Return the [x, y] coordinate for the center point of the cell that contains the specified text.  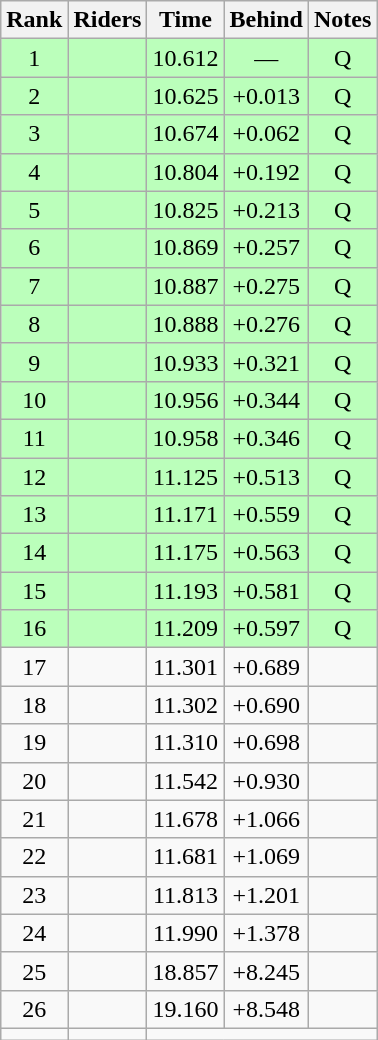
+0.698 [266, 743]
+0.344 [266, 400]
10.804 [186, 172]
+0.563 [266, 553]
26 [34, 1009]
19.160 [186, 1009]
8 [34, 324]
11.813 [186, 895]
+0.346 [266, 438]
17 [34, 667]
11.542 [186, 781]
+0.275 [266, 286]
11.193 [186, 591]
10 [34, 400]
23 [34, 895]
Rank [34, 20]
+0.690 [266, 705]
11.310 [186, 743]
10.933 [186, 362]
+1.066 [266, 819]
25 [34, 971]
+0.930 [266, 781]
1 [34, 58]
+0.013 [266, 96]
+0.559 [266, 515]
Riders [108, 20]
11.990 [186, 933]
11.171 [186, 515]
10.887 [186, 286]
+0.257 [266, 248]
5 [34, 210]
10.825 [186, 210]
11 [34, 438]
15 [34, 591]
13 [34, 515]
4 [34, 172]
22 [34, 857]
10.888 [186, 324]
11.302 [186, 705]
Time [186, 20]
— [266, 58]
10.958 [186, 438]
+0.689 [266, 667]
+0.597 [266, 629]
20 [34, 781]
18.857 [186, 971]
+0.213 [266, 210]
6 [34, 248]
+0.192 [266, 172]
11.209 [186, 629]
+0.276 [266, 324]
18 [34, 705]
7 [34, 286]
+0.321 [266, 362]
11.175 [186, 553]
Behind [266, 20]
11.681 [186, 857]
2 [34, 96]
10.869 [186, 248]
12 [34, 477]
+0.581 [266, 591]
Notes [342, 20]
21 [34, 819]
+8.245 [266, 971]
19 [34, 743]
10.956 [186, 400]
9 [34, 362]
16 [34, 629]
+0.062 [266, 134]
14 [34, 553]
11.125 [186, 477]
+0.513 [266, 477]
+8.548 [266, 1009]
10.625 [186, 96]
11.678 [186, 819]
3 [34, 134]
+1.201 [266, 895]
10.674 [186, 134]
11.301 [186, 667]
24 [34, 933]
+1.069 [266, 857]
10.612 [186, 58]
+1.378 [266, 933]
